Determine the [X, Y] coordinate at the center of the cell enclosing the given text.  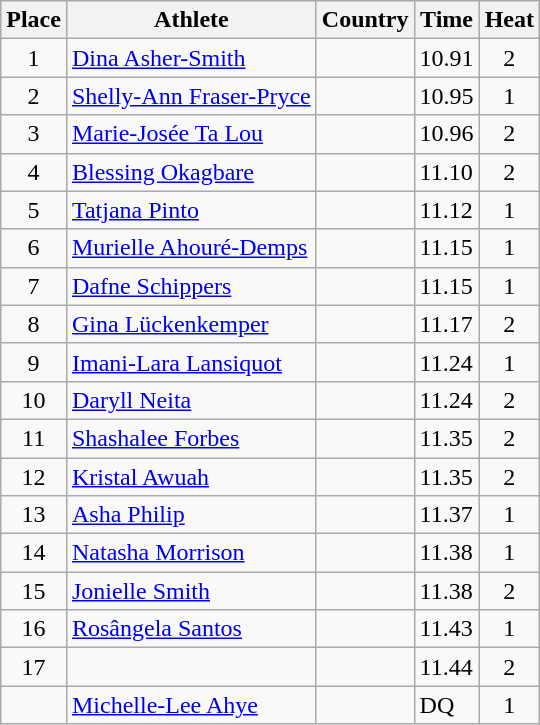
13 [34, 515]
Shashalee Forbes [191, 438]
11.37 [446, 515]
4 [34, 172]
7 [34, 286]
11.43 [446, 629]
11 [34, 438]
Dafne Schippers [191, 286]
10.91 [446, 58]
Shelly-Ann Fraser-Pryce [191, 96]
Rosângela Santos [191, 629]
Asha Philip [191, 515]
11.17 [446, 324]
Time [446, 20]
Marie-Josée Ta Lou [191, 134]
Gina Lückenkemper [191, 324]
Murielle Ahouré-Demps [191, 248]
Jonielle Smith [191, 591]
10 [34, 400]
Dina Asher-Smith [191, 58]
6 [34, 248]
11.44 [446, 667]
3 [34, 134]
9 [34, 362]
11.12 [446, 210]
10.96 [446, 134]
Athlete [191, 20]
Kristal Awuah [191, 477]
Place [34, 20]
16 [34, 629]
Imani-Lara Lansiquot [191, 362]
10.95 [446, 96]
14 [34, 553]
12 [34, 477]
8 [34, 324]
DQ [446, 705]
15 [34, 591]
5 [34, 210]
Heat [509, 20]
Michelle-Lee Ahye [191, 705]
Daryll Neita [191, 400]
Natasha Morrison [191, 553]
17 [34, 667]
Blessing Okagbare [191, 172]
11.10 [446, 172]
Country [365, 20]
Tatjana Pinto [191, 210]
